Identify which cell holds the provided text, then report its [X, Y] central coordinate. 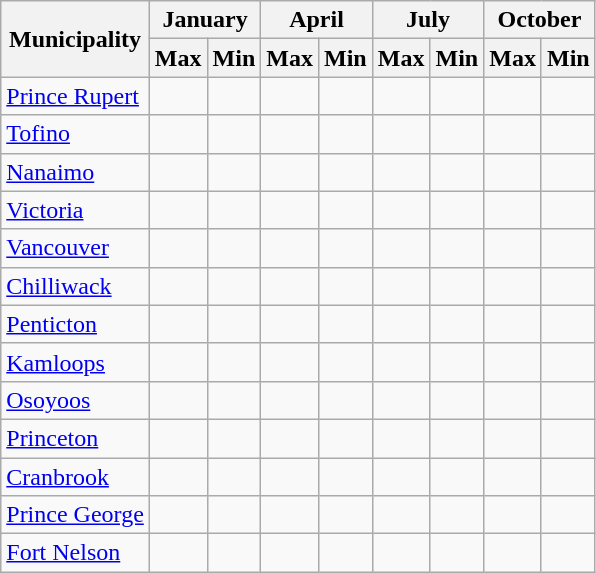
January [204, 20]
Chilliwack [76, 286]
Fort Nelson [76, 553]
Osoyoos [76, 400]
Nanaimo [76, 172]
Kamloops [76, 362]
Prince George [76, 515]
October [540, 20]
April [316, 20]
Prince Rupert [76, 96]
Vancouver [76, 248]
July [428, 20]
Tofino [76, 134]
Municipality [76, 39]
Cranbrook [76, 477]
Princeton [76, 438]
Penticton [76, 324]
Victoria [76, 210]
